Search for the cell housing the specified text and yield its [x, y] center coordinate. 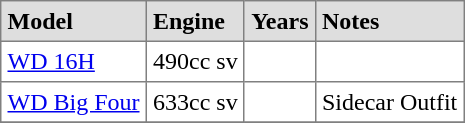
WD Big Four [74, 102]
Engine [195, 21]
633cc sv [195, 102]
Years [280, 21]
490cc sv [195, 61]
Notes [390, 21]
Model [74, 21]
WD 16H [74, 61]
Sidecar Outfit [390, 102]
